Return the [x, y] coordinate for the center point of the cell that contains the specified text.  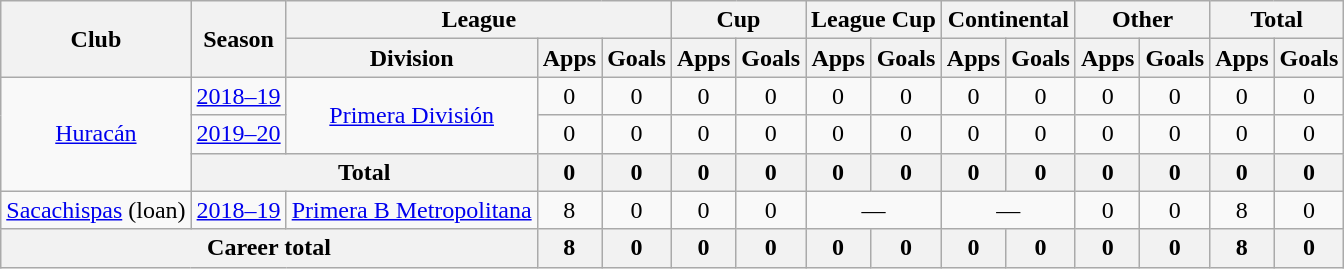
Division [412, 58]
Primera División [412, 115]
Career total [269, 248]
Continental [1008, 20]
2019–20 [238, 134]
Club [96, 39]
League Cup [874, 20]
Huracán [96, 134]
Season [238, 39]
Sacachispas (loan) [96, 210]
Cup [738, 20]
Primera B Metropolitana [412, 210]
Other [1142, 20]
League [478, 20]
